Output the [X, Y] coordinate of the center of the cell containing the given text.  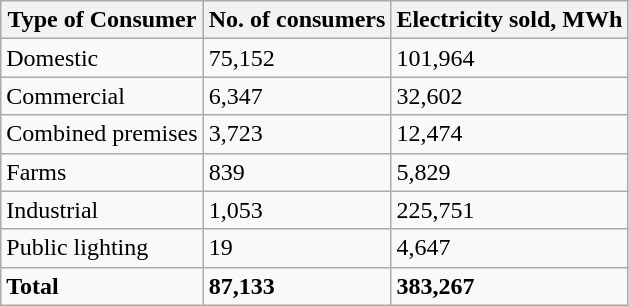
4,647 [510, 248]
19 [297, 248]
Combined premises [102, 134]
Public lighting [102, 248]
Farms [102, 172]
Electricity sold, MWh [510, 20]
Type of Consumer [102, 20]
3,723 [297, 134]
No. of consumers [297, 20]
6,347 [297, 96]
87,133 [297, 286]
Commercial [102, 96]
101,964 [510, 58]
383,267 [510, 286]
225,751 [510, 210]
839 [297, 172]
1,053 [297, 210]
5,829 [510, 172]
75,152 [297, 58]
32,602 [510, 96]
12,474 [510, 134]
Domestic [102, 58]
Total [102, 286]
Industrial [102, 210]
